Output the [X, Y] coordinate of the center of the cell containing the given text.  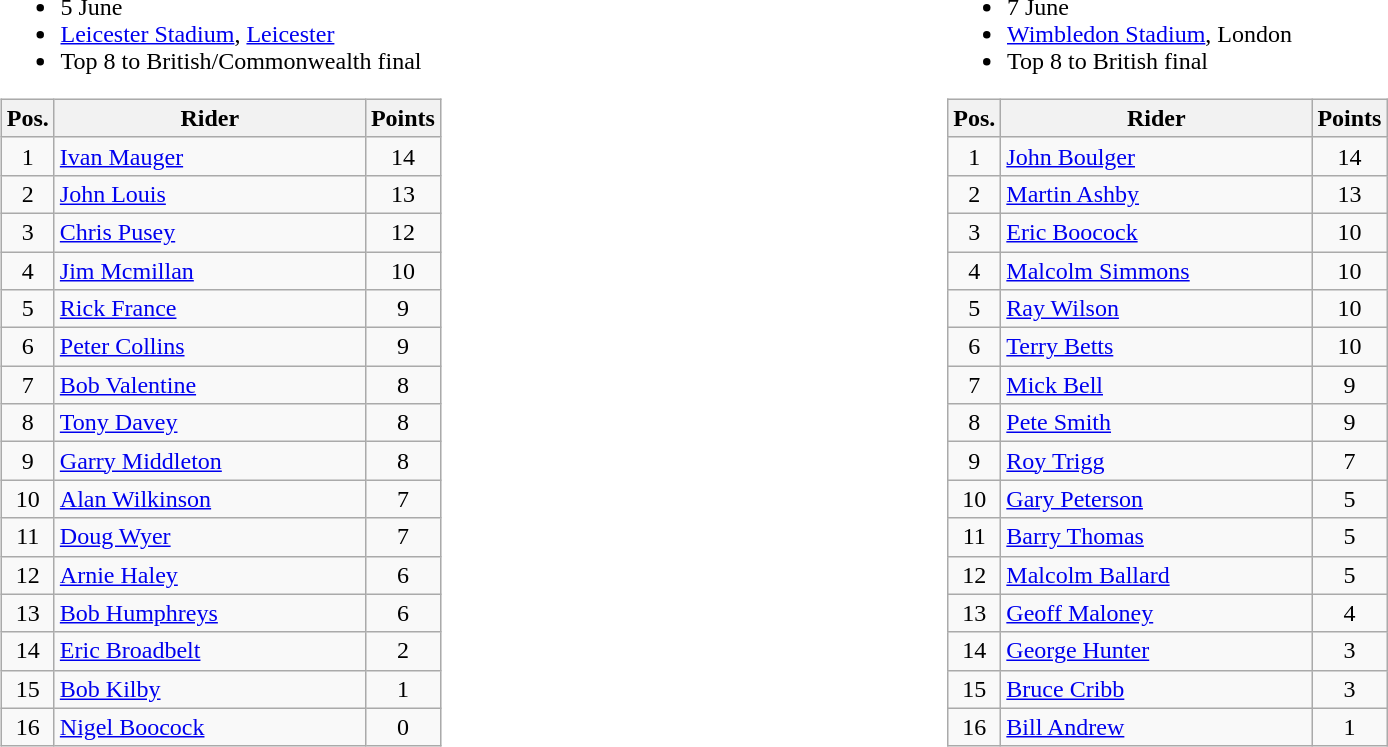
Bob Kilby [210, 689]
Alan Wilkinson [210, 499]
Peter Collins [210, 347]
Malcolm Ballard [1156, 575]
John Boulger [1156, 156]
Bruce Cribb [1156, 689]
Jim Mcmillan [210, 271]
Bob Valentine [210, 385]
Martin Ashby [1156, 194]
Bob Humphreys [210, 613]
Eric Boocock [1156, 232]
Garry Middleton [210, 461]
Barry Thomas [1156, 537]
Mick Bell [1156, 385]
Ivan Mauger [210, 156]
Malcolm Simmons [1156, 271]
Tony Davey [210, 423]
Rick France [210, 309]
Chris Pusey [210, 232]
Nigel Boocock [210, 727]
Bill Andrew [1156, 727]
Arnie Haley [210, 575]
Gary Peterson [1156, 499]
Ray Wilson [1156, 309]
Geoff Maloney [1156, 613]
Eric Broadbelt [210, 651]
John Louis [210, 194]
0 [402, 727]
Terry Betts [1156, 347]
Pete Smith [1156, 423]
Doug Wyer [210, 537]
George Hunter [1156, 651]
Roy Trigg [1156, 461]
